Provide the (x, y) coordinate of the cell's center where the given text is located.  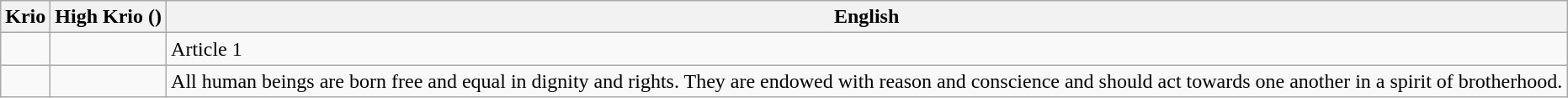
English (867, 17)
High Krio () (109, 17)
Krio (25, 17)
Article 1 (867, 49)
